Determine the (X, Y) coordinate at the center of the cell enclosing the given text.  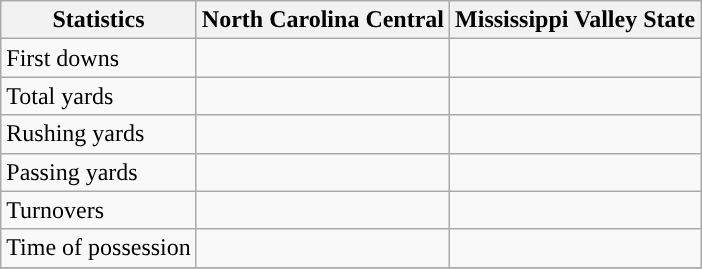
Mississippi Valley State (576, 20)
Turnovers (99, 210)
Statistics (99, 20)
North Carolina Central (322, 20)
Rushing yards (99, 134)
First downs (99, 58)
Total yards (99, 96)
Passing yards (99, 172)
Time of possession (99, 248)
